Output the [x, y] coordinate of the center of the cell containing the given text.  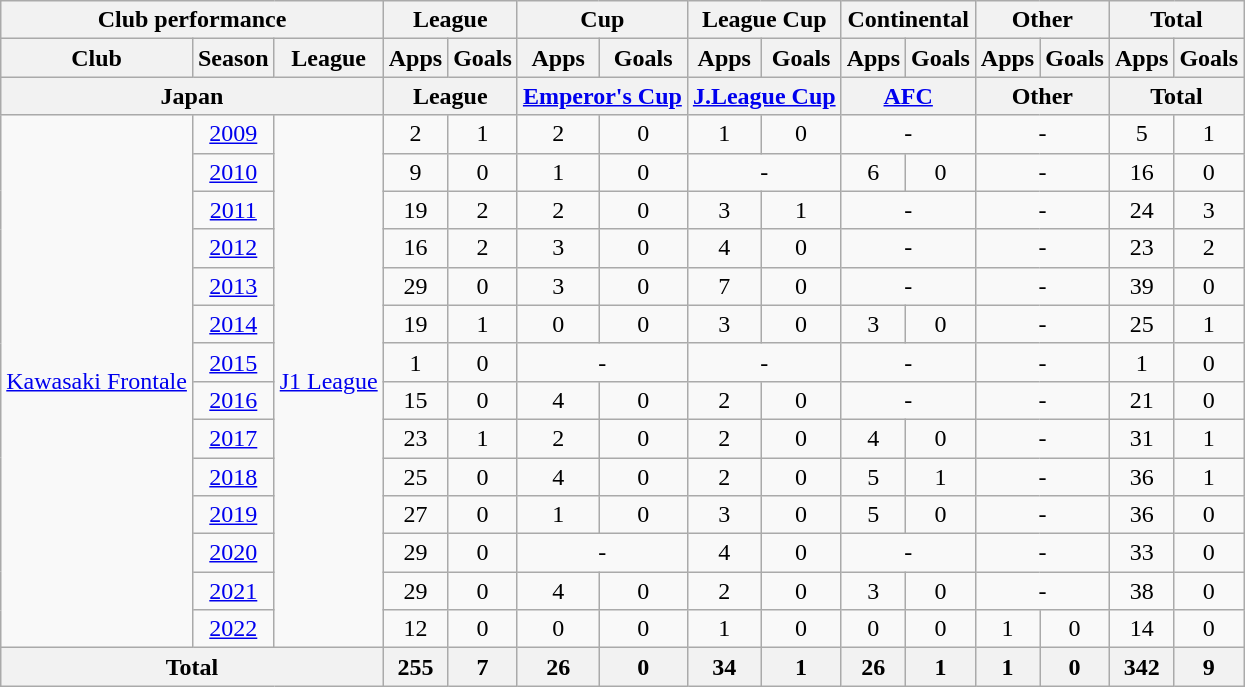
2022 [233, 629]
2014 [233, 324]
39 [1141, 286]
34 [724, 667]
2009 [233, 134]
J1 League [328, 382]
2016 [233, 400]
Continental [908, 20]
2013 [233, 286]
2018 [233, 477]
Club performance [192, 20]
33 [1141, 553]
14 [1141, 629]
342 [1141, 667]
2015 [233, 362]
2021 [233, 591]
Kawasaki Frontale [97, 382]
255 [415, 667]
2011 [233, 210]
J.League Cup [764, 96]
Cup [602, 20]
38 [1141, 591]
24 [1141, 210]
2020 [233, 553]
31 [1141, 438]
21 [1141, 400]
League Cup [764, 20]
2019 [233, 515]
2012 [233, 248]
6 [873, 172]
27 [415, 515]
2010 [233, 172]
Emperor's Cup [602, 96]
15 [415, 400]
AFC [908, 96]
Club [97, 58]
Japan [192, 96]
Season [233, 58]
12 [415, 629]
2017 [233, 438]
